Output the (x, y) coordinate of the center of the cell containing the given text.  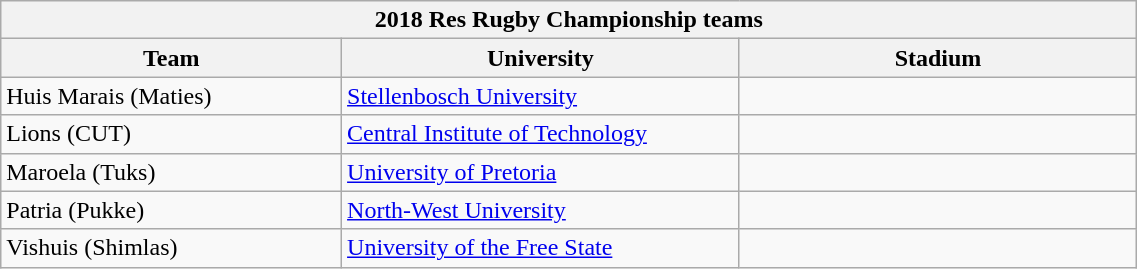
Maroela (Tuks) (172, 172)
Lions (CUT) (172, 134)
University of Pretoria (541, 172)
Huis Marais (Maties) (172, 96)
Vishuis (Shimlas) (172, 248)
Central Institute of Technology (541, 134)
Stadium (938, 58)
2018 Res Rugby Championship teams (569, 20)
University of the Free State (541, 248)
University (541, 58)
Stellenbosch University (541, 96)
North-West University (541, 210)
Patria (Pukke) (172, 210)
Team (172, 58)
